Return (x, y) of the center of cell containing provided text 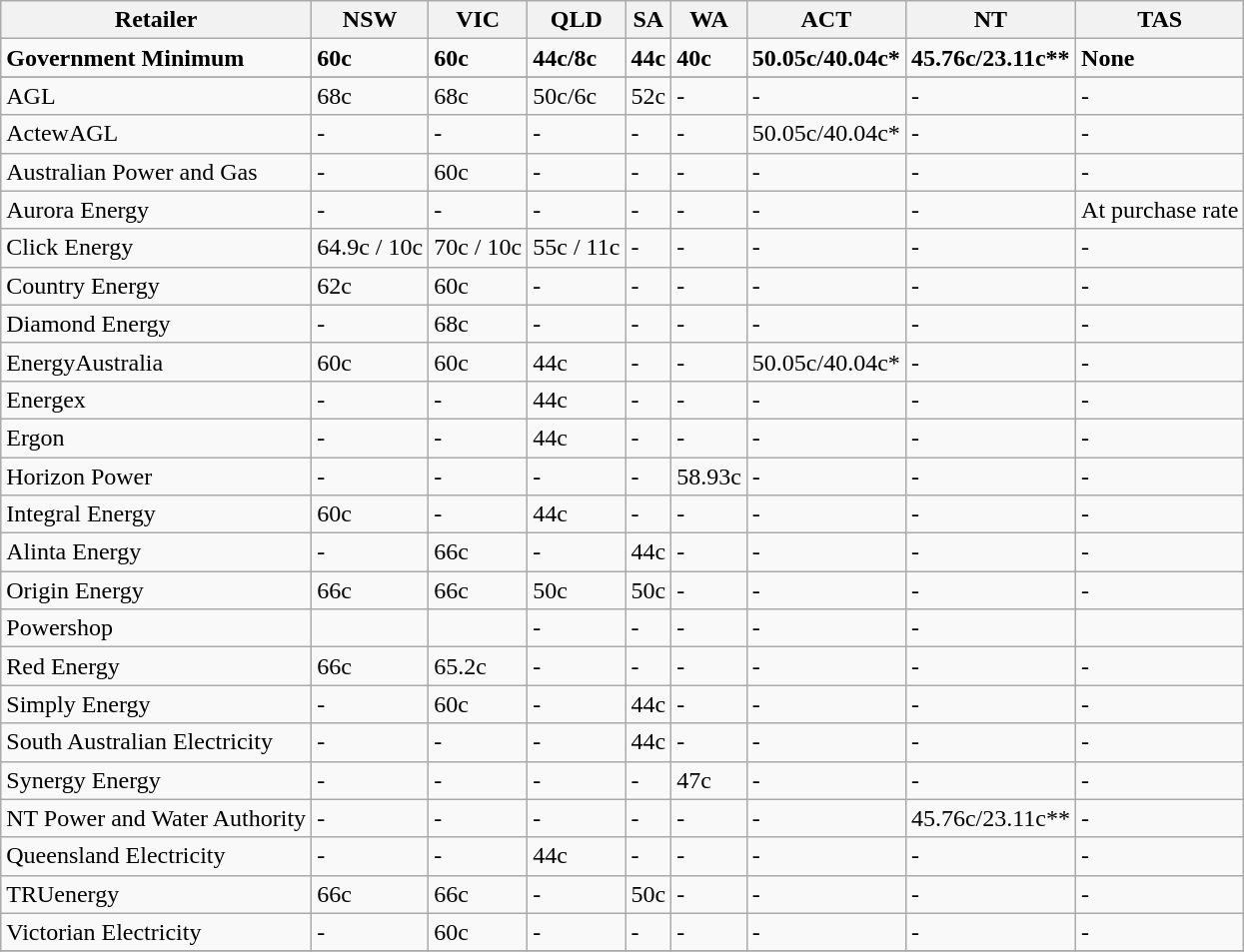
Red Energy (156, 666)
65.2c (478, 666)
Click Energy (156, 248)
NT Power and Water Authority (156, 818)
Integral Energy (156, 514)
Government Minimum (156, 58)
Aurora Energy (156, 210)
Synergy Energy (156, 780)
Ergon (156, 438)
Horizon Power (156, 476)
70c / 10c (478, 248)
Diamond Energy (156, 324)
44c/8c (577, 58)
NT (990, 20)
ACT (825, 20)
EnergyAustralia (156, 362)
TRUenergy (156, 894)
40c (709, 58)
At purchase rate (1160, 210)
Powershop (156, 628)
50c/6c (577, 96)
Retailer (156, 20)
ActewAGL (156, 134)
58.93c (709, 476)
55c / 11c (577, 248)
Australian Power and Gas (156, 172)
52c (648, 96)
SA (648, 20)
Simply Energy (156, 704)
South Australian Electricity (156, 742)
Energex (156, 400)
Queensland Electricity (156, 856)
Country Energy (156, 286)
None (1160, 58)
62c (370, 286)
QLD (577, 20)
Origin Energy (156, 590)
NSW (370, 20)
WA (709, 20)
Alinta Energy (156, 552)
Victorian Electricity (156, 932)
64.9c / 10c (370, 248)
47c (709, 780)
AGL (156, 96)
TAS (1160, 20)
VIC (478, 20)
